Scan for the cell matching the given text and deliver its (x, y) coordinate at center. 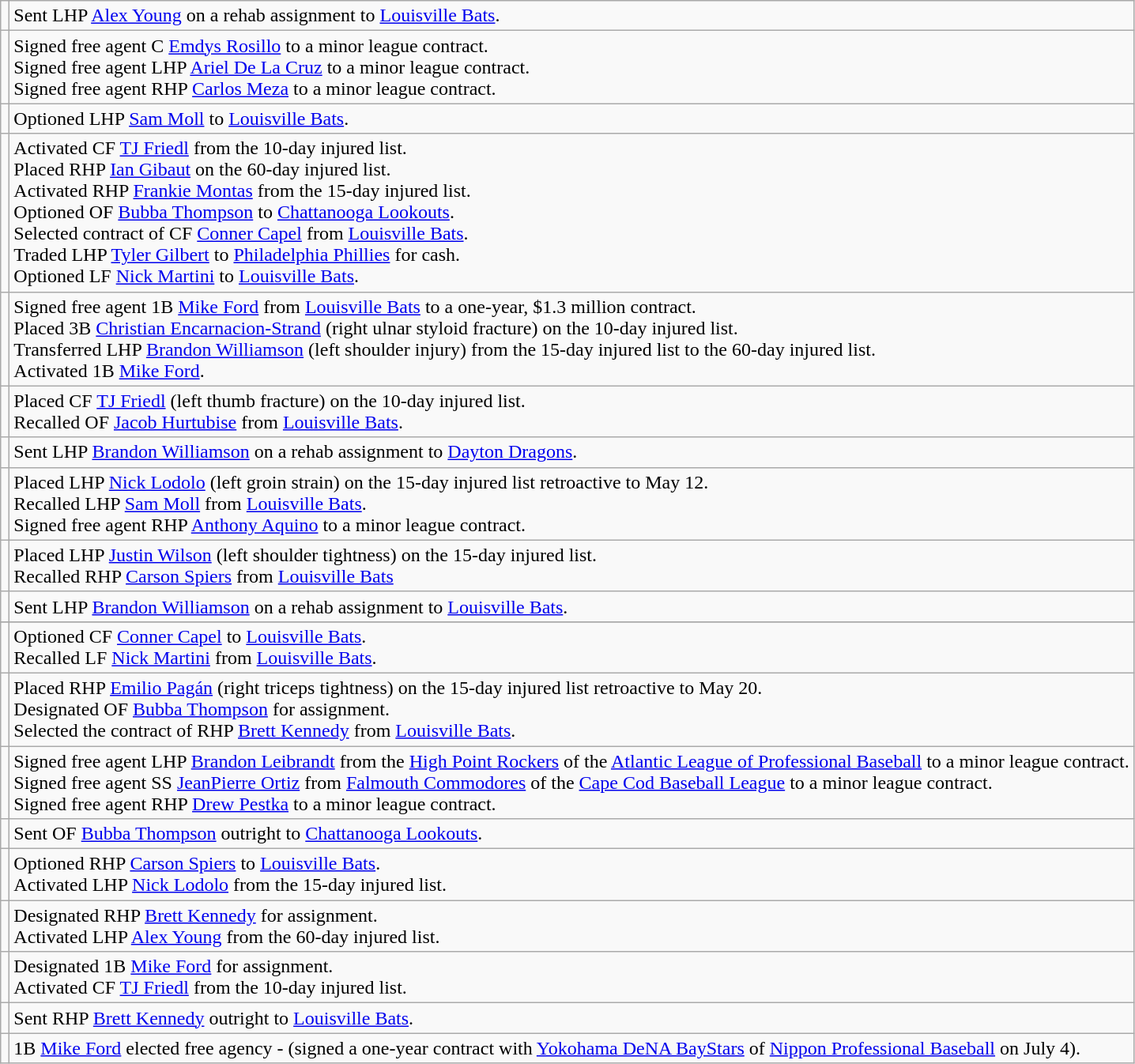
Optioned RHP Carson Spiers to Louisville Bats. Activated LHP Nick Lodolo from the 15-day injured list. (571, 874)
Optioned LHP Sam Moll to Louisville Bats. (571, 119)
Sent RHP Brett Kennedy outright to Louisville Bats. (571, 1018)
Designated RHP Brett Kennedy for assignment. Activated LHP Alex Young from the 60-day injured list. (571, 926)
Sent OF Bubba Thompson outright to Chattanooga Lookouts. (571, 834)
Designated 1B Mike Ford for assignment. Activated CF TJ Friedl from the 10-day injured list. (571, 977)
Sent LHP Brandon Williamson on a rehab assignment to Dayton Dragons. (571, 452)
1B Mike Ford elected free agency - (signed a one-year contract with Yokohama DeNA BayStars of Nippon Professional Baseball on July 4). (571, 1048)
Placed CF TJ Friedl (left thumb fracture) on the 10-day injured list. Recalled OF Jacob Hurtubise from Louisville Bats. (571, 411)
Optioned CF Conner Capel to Louisville Bats. Recalled LF Nick Martini from Louisville Bats. (571, 647)
Sent LHP Brandon Williamson on a rehab assignment to Louisville Bats. (571, 606)
Sent LHP Alex Young on a rehab assignment to Louisville Bats. (571, 16)
Placed LHP Justin Wilson (left shoulder tightness) on the 15-day injured list. Recalled RHP Carson Spiers from Louisville Bats (571, 566)
